Provide the [X, Y] coordinate of the cell's center where the given text is located.  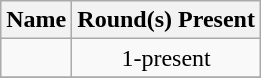
1-present [166, 58]
Round(s) Present [166, 20]
Name [36, 20]
